Return [X, Y] of the center of cell containing provided text 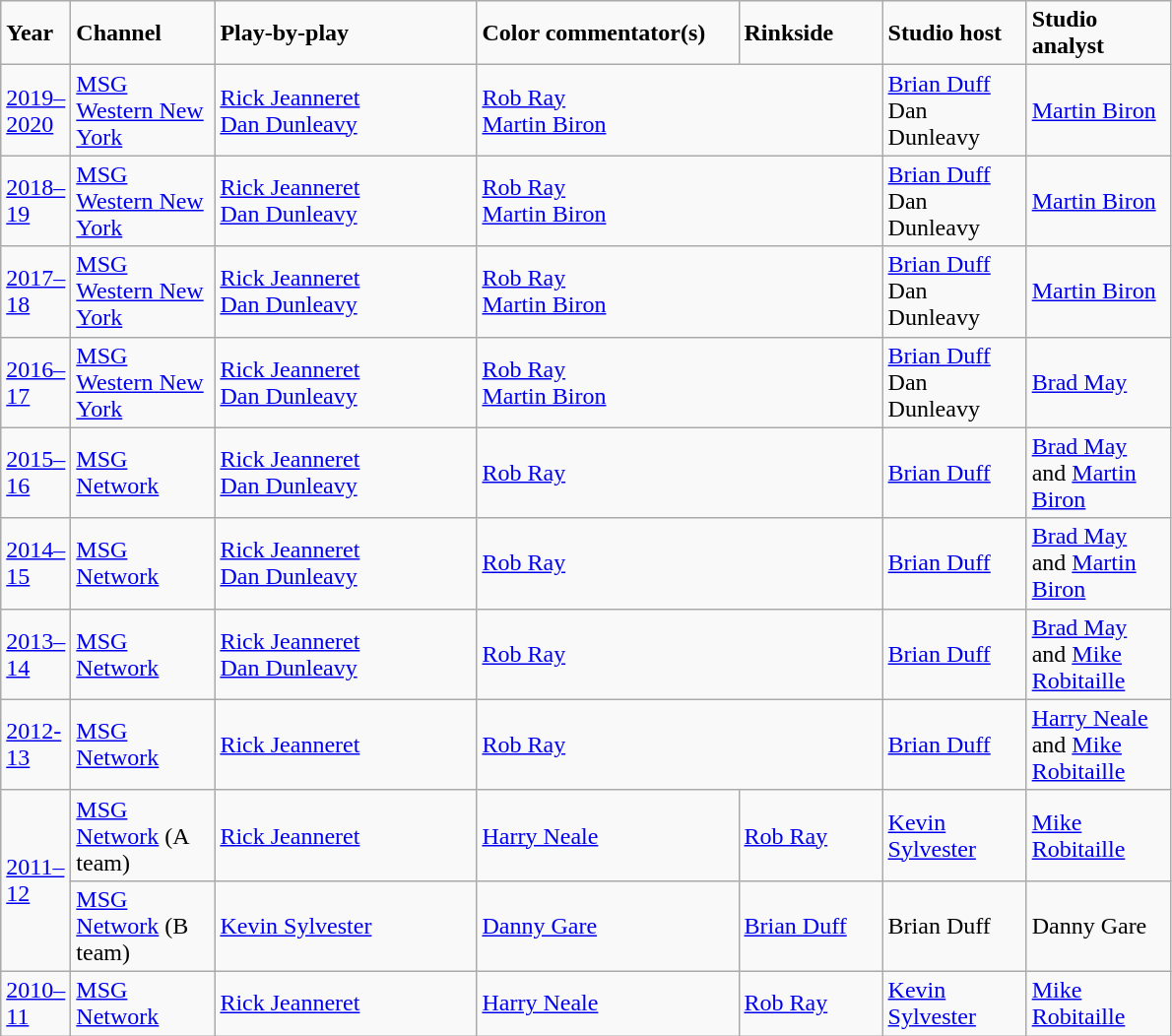
Brad May [1098, 382]
2018–19 [35, 201]
2015–16 [35, 473]
Year [35, 33]
Studio host [954, 33]
Color commentator(s) [608, 33]
MSG Network (B team) [143, 926]
2013–14 [35, 654]
Rinkside [811, 33]
2017–18 [35, 291]
Studio analyst [1098, 33]
Brad May and Mike Robitaille [1098, 654]
2010–11 [35, 1003]
2011–12 [35, 880]
2019–2020 [35, 110]
2016–17 [35, 382]
Play-by-play [346, 33]
MSG Network (A team) [143, 835]
2014–15 [35, 563]
2012-13 [35, 745]
Harry Neale and Mike Robitaille [1098, 745]
Channel [143, 33]
